From the cell containing the given text, extract its center point as [X, Y] coordinate. 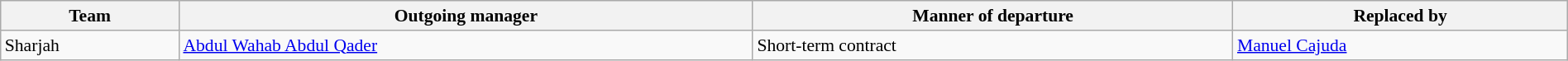
Outgoing manager [466, 16]
Replaced by [1400, 16]
Manner of departure [992, 16]
Team [90, 16]
Abdul Wahab Abdul Qader [466, 45]
Short-term contract [992, 45]
Sharjah [90, 45]
Manuel Cajuda [1400, 45]
